Return the (x, y) coordinate for the center point of the cell that contains the specified text.  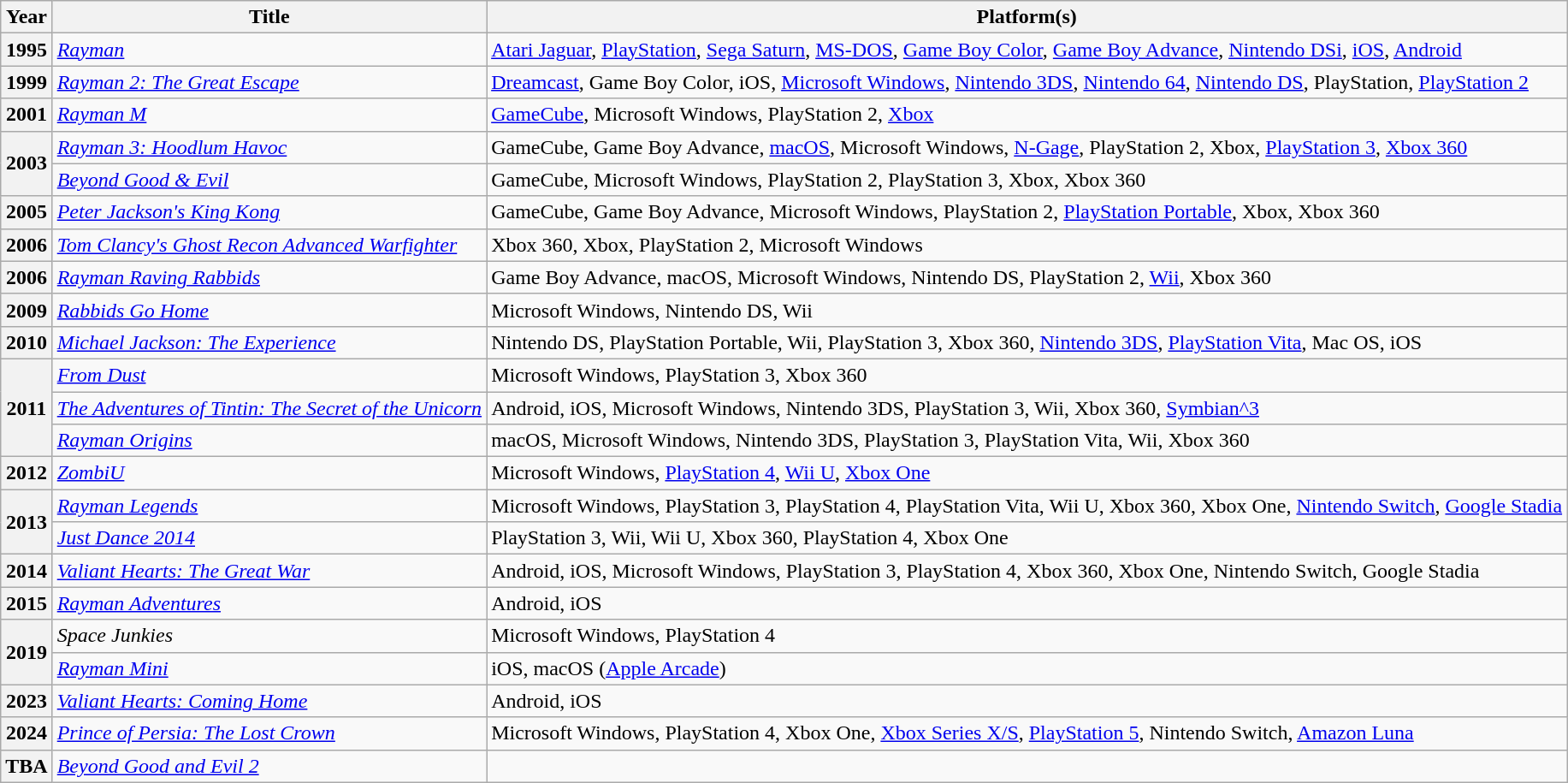
Rayman Mini (269, 668)
2005 (27, 212)
Nintendo DS, PlayStation Portable, Wii, PlayStation 3, Xbox 360, Nintendo 3DS, PlayStation Vita, Mac OS, iOS (1027, 342)
Game Boy Advance, macOS, Microsoft Windows, Nintendo DS, PlayStation 2, Wii, Xbox 360 (1027, 277)
GameCube, Microsoft Windows, PlayStation 2, PlayStation 3, Xbox, Xbox 360 (1027, 180)
Rayman Legends (269, 506)
Rayman (269, 50)
2015 (27, 603)
2010 (27, 342)
TBA (27, 766)
Microsoft Windows, PlayStation 4, Wii U, Xbox One (1027, 473)
2003 (27, 163)
2012 (27, 473)
2009 (27, 310)
GameCube, Microsoft Windows, PlayStation 2, Xbox (1027, 115)
Rayman 2: The Great Escape (269, 82)
Microsoft Windows, PlayStation 4 (1027, 636)
Android, iOS, Microsoft Windows, PlayStation 3, PlayStation 4, Xbox 360, Xbox One, Nintendo Switch, Google Stadia (1027, 571)
GameCube, Game Boy Advance, macOS, Microsoft Windows, N-Gage, PlayStation 2, Xbox, PlayStation 3, Xbox 360 (1027, 147)
Rayman M (269, 115)
Beyond Good & Evil (269, 180)
Microsoft Windows, PlayStation 4, Xbox One, Xbox Series X/S, PlayStation 5, Nintendo Switch, Amazon Luna (1027, 733)
Xbox 360, Xbox, PlayStation 2, Microsoft Windows (1027, 245)
Rayman 3: Hoodlum Havoc (269, 147)
iOS, macOS (Apple Arcade) (1027, 668)
Microsoft Windows, PlayStation 3, PlayStation 4, PlayStation Vita, Wii U, Xbox 360, Xbox One, Nintendo Switch, Google Stadia (1027, 506)
2001 (27, 115)
Space Junkies (269, 636)
2023 (27, 701)
Rayman Origins (269, 441)
2024 (27, 733)
Microsoft Windows, Nintendo DS, Wii (1027, 310)
The Adventures of Tintin: The Secret of the Unicorn (269, 408)
Microsoft Windows, PlayStation 3, Xbox 360 (1027, 375)
2011 (27, 407)
Tom Clancy's Ghost Recon Advanced Warfighter (269, 245)
Michael Jackson: The Experience (269, 342)
Title (269, 17)
Rayman Raving Rabbids (269, 277)
Valiant Hearts: The Great War (269, 571)
Prince of Persia: The Lost Crown (269, 733)
From Dust (269, 375)
Peter Jackson's King Kong (269, 212)
Beyond Good and Evil 2 (269, 766)
ZombiU (269, 473)
2013 (27, 522)
Android, iOS, Microsoft Windows, Nintendo 3DS, PlayStation 3, Wii, Xbox 360, Symbian^3 (1027, 408)
Just Dance 2014 (269, 538)
1995 (27, 50)
Rayman Adventures (269, 603)
Rabbids Go Home (269, 310)
Dreamcast, Game Boy Color, iOS, Microsoft Windows, Nintendo 3DS, Nintendo 64, Nintendo DS, PlayStation, PlayStation 2 (1027, 82)
GameCube, Game Boy Advance, Microsoft Windows, PlayStation 2, PlayStation Portable, Xbox, Xbox 360 (1027, 212)
macOS, Microsoft Windows, Nintendo 3DS, PlayStation 3, PlayStation Vita, Wii, Xbox 360 (1027, 441)
Valiant Hearts: Coming Home (269, 701)
1999 (27, 82)
2014 (27, 571)
2019 (27, 652)
Year (27, 17)
Atari Jaguar, PlayStation, Sega Saturn, MS-DOS, Game Boy Color, Game Boy Advance, Nintendo DSi, iOS, Android (1027, 50)
PlayStation 3, Wii, Wii U, Xbox 360, PlayStation 4, Xbox One (1027, 538)
Platform(s) (1027, 17)
